Scan for the cell matching the given text and deliver its [x, y] coordinate at center. 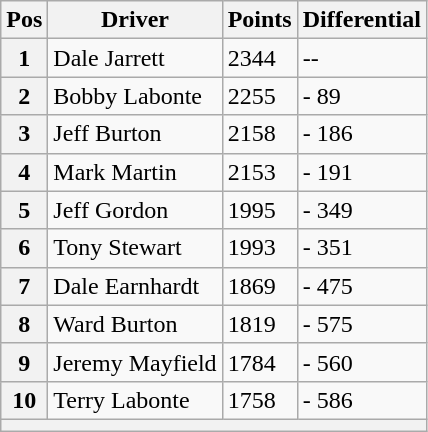
8 [24, 324]
Jeff Gordon [135, 210]
9 [24, 362]
2255 [260, 96]
Terry Labonte [135, 400]
-- [362, 58]
- 560 [362, 362]
2158 [260, 134]
1819 [260, 324]
Jeremy Mayfield [135, 362]
Mark Martin [135, 172]
- 186 [362, 134]
2153 [260, 172]
1995 [260, 210]
Jeff Burton [135, 134]
5 [24, 210]
Tony Stewart [135, 248]
1993 [260, 248]
Points [260, 20]
- 191 [362, 172]
1758 [260, 400]
7 [24, 286]
Driver [135, 20]
3 [24, 134]
2 [24, 96]
2344 [260, 58]
Pos [24, 20]
1784 [260, 362]
Ward Burton [135, 324]
Dale Earnhardt [135, 286]
10 [24, 400]
Differential [362, 20]
1 [24, 58]
- 349 [362, 210]
1869 [260, 286]
- 586 [362, 400]
- 89 [362, 96]
Dale Jarrett [135, 58]
Bobby Labonte [135, 96]
- 575 [362, 324]
- 475 [362, 286]
- 351 [362, 248]
4 [24, 172]
6 [24, 248]
